Provide the (x, y) coordinate of the cell's center where the given text is located.  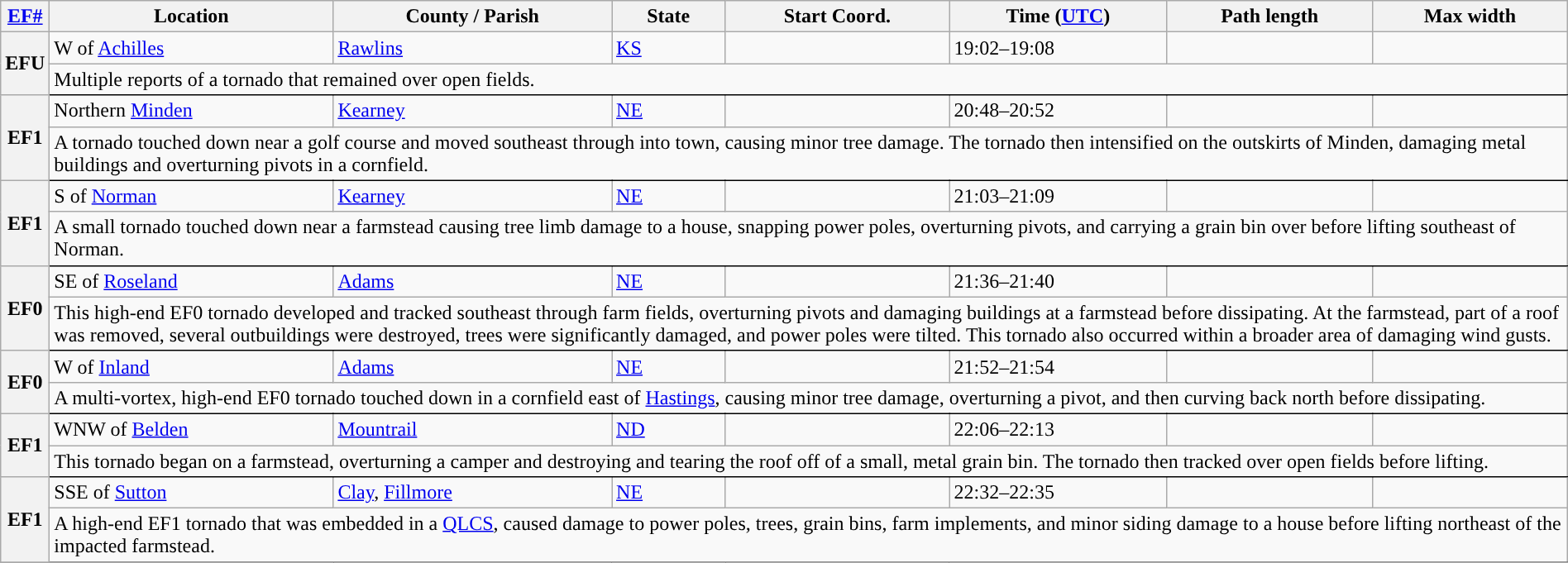
WNW of Belden (192, 429)
KS (668, 48)
ND (668, 429)
State (668, 17)
SSE of Sutton (192, 493)
21:52–21:54 (1059, 366)
Start Coord. (837, 17)
S of Norman (192, 196)
19:02–19:08 (1059, 48)
Multiple reports of a tornado that remained over open fields. (809, 79)
Northern Minden (192, 111)
21:03–21:09 (1059, 196)
Location (192, 17)
Clay, Fillmore (473, 493)
Max width (1470, 17)
EF# (25, 17)
EFU (25, 64)
W of Achilles (192, 48)
Rawlins (473, 48)
22:32–22:35 (1059, 493)
20:48–20:52 (1059, 111)
County / Parish (473, 17)
Mountrail (473, 429)
W of Inland (192, 366)
Path length (1270, 17)
21:36–21:40 (1059, 281)
Time (UTC) (1059, 17)
22:06–22:13 (1059, 429)
SE of Roseland (192, 281)
